Find where the given text appears and provide that cell's center as (x, y) coordinate. 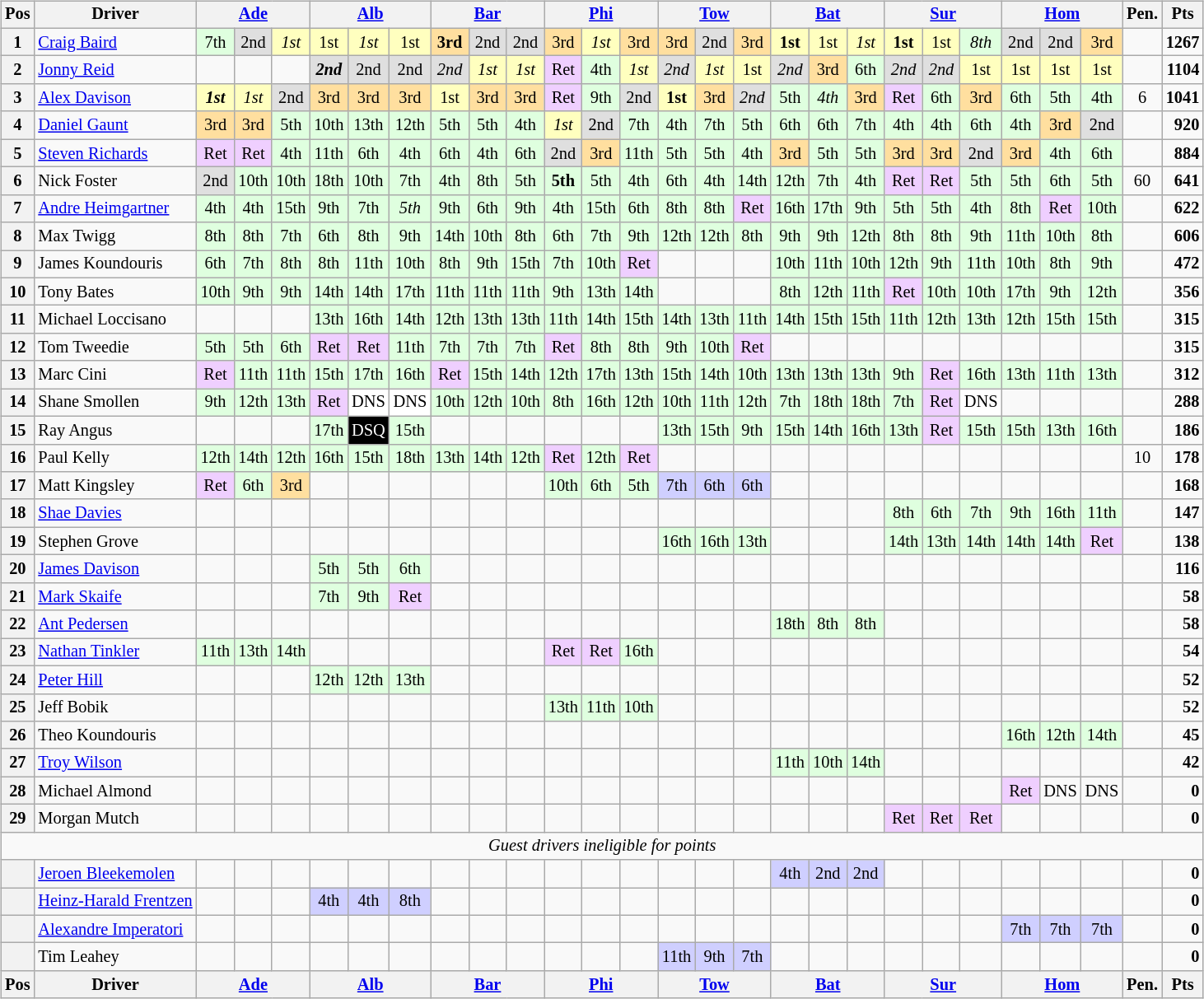
14 (17, 403)
Tom Tweedie (115, 348)
Nick Foster (115, 181)
Ant Pedersen (115, 624)
20 (17, 569)
472 (1183, 264)
13 (17, 375)
29 (17, 819)
641 (1183, 181)
Tony Bates (115, 292)
Peter Hill (115, 679)
54 (1183, 652)
356 (1183, 292)
1041 (1183, 98)
25 (17, 707)
Michael Almond (115, 791)
186 (1183, 430)
147 (1183, 513)
22 (17, 624)
288 (1183, 403)
Max Twigg (115, 236)
James Koundouris (115, 264)
11 (17, 320)
Marc Cini (115, 375)
3 (17, 98)
7 (17, 208)
Tim Leahey (115, 957)
9 (17, 264)
19 (17, 541)
Shae Davies (115, 513)
312 (1183, 375)
23 (17, 652)
Nathan Tinkler (115, 652)
Guest drivers ineligible for points (602, 846)
Michael Loccisano (115, 320)
1267 (1183, 42)
12 (17, 348)
178 (1183, 458)
2 (17, 70)
16 (17, 458)
Craig Baird (115, 42)
Troy Wilson (115, 763)
Steven Richards (115, 153)
1 (17, 42)
Morgan Mutch (115, 819)
28 (17, 791)
26 (17, 735)
Andre Heimgartner (115, 208)
60 (1142, 181)
1104 (1183, 70)
Jonny Reid (115, 70)
116 (1183, 569)
Ray Angus (115, 430)
168 (1183, 486)
21 (17, 596)
24 (17, 679)
Jeroen Bleekemolen (115, 874)
Alex Davison (115, 98)
4 (17, 125)
Matt Kingsley (115, 486)
Daniel Gaunt (115, 125)
15 (17, 430)
Paul Kelly (115, 458)
920 (1183, 125)
James Davison (115, 569)
606 (1183, 236)
Jeff Bobik (115, 707)
Theo Koundouris (115, 735)
622 (1183, 208)
Heinz-Harald Frentzen (115, 902)
Mark Skaife (115, 596)
Shane Smollen (115, 403)
45 (1183, 735)
138 (1183, 541)
27 (17, 763)
42 (1183, 763)
17 (17, 486)
5 (17, 153)
8 (17, 236)
Alexandre Imperatori (115, 929)
Stephen Grove (115, 541)
18 (17, 513)
884 (1183, 153)
DSQ (368, 430)
